Return [X, Y] of the center of cell containing provided text 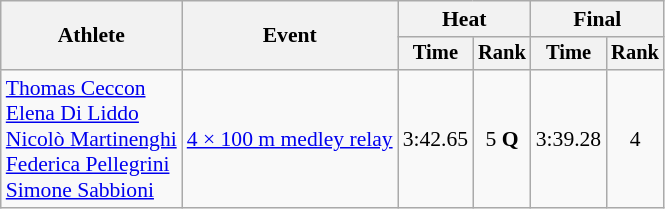
4 × 100 m medley relay [290, 139]
Event [290, 36]
3:39.28 [568, 139]
4 [635, 139]
Thomas CecconElena Di LiddoNicolò MartinenghiFederica PellegriniSimone Sabbioni [92, 139]
Heat [464, 19]
Final [598, 19]
Athlete [92, 36]
5 Q [502, 139]
3:42.65 [436, 139]
